From the cell containing the given text, extract its center point as (X, Y) coordinate. 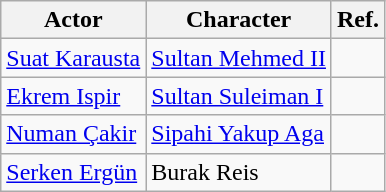
Ref. (358, 20)
Burak Reis (239, 172)
Serken Ergün (74, 172)
Sultan Suleiman I (239, 96)
Ekrem Ispir (74, 96)
Character (239, 20)
Sipahi Yakup Aga (239, 134)
Actor (74, 20)
Numan Çakir (74, 134)
Suat Karausta (74, 58)
Sultan Mehmed II (239, 58)
